From the cell containing the given text, extract its center point as (x, y) coordinate. 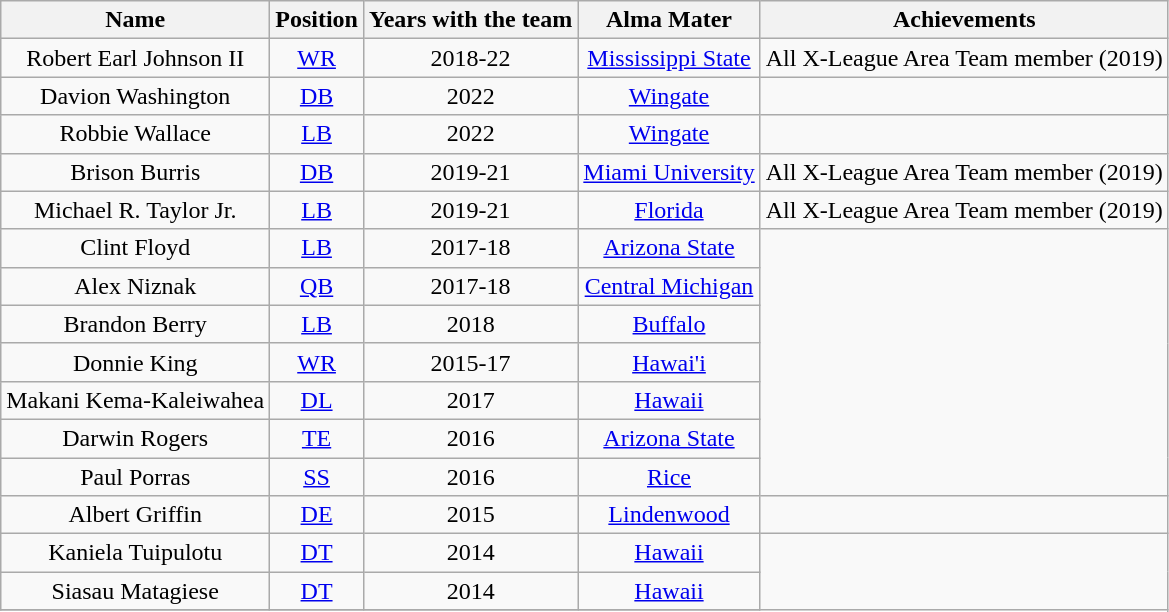
Position (317, 20)
QB (317, 286)
DE (317, 515)
Donnie King (136, 362)
SS (317, 477)
2015-17 (470, 362)
Michael R. Taylor Jr. (136, 210)
Siasau Matagiese (136, 591)
Alex Niznak (136, 286)
Makani Kema-Kaleiwahea (136, 400)
Robbie Wallace (136, 134)
2017 (470, 400)
Mississippi State (669, 58)
Alma Mater (669, 20)
Rice (669, 477)
2015 (470, 515)
Darwin Rogers (136, 438)
2018 (470, 324)
Lindenwood (669, 515)
Hawai'i (669, 362)
Paul Porras (136, 477)
Miami University (669, 172)
DL (317, 400)
Albert Griffin (136, 515)
Clint Floyd (136, 248)
Davion Washington (136, 96)
Robert Earl Johnson II (136, 58)
Years with the team (470, 20)
TE (317, 438)
Name (136, 20)
Achievements (964, 20)
Brandon Berry (136, 324)
Central Michigan (669, 286)
Kaniela Tuipulotu (136, 553)
2018-22 (470, 58)
Brison Burris (136, 172)
Buffalo (669, 324)
Florida (669, 210)
